Return the (X, Y) coordinate for the center point of the cell that contains the specified text.  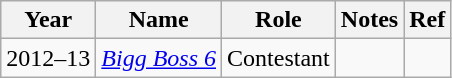
Bigg Boss 6 (159, 58)
Contestant (279, 58)
Ref (428, 20)
Name (159, 20)
Role (279, 20)
Notes (369, 20)
Year (48, 20)
2012–13 (48, 58)
